Pinpoint the cell where the given text exists, returning its (X, Y) midpoint coordinate. 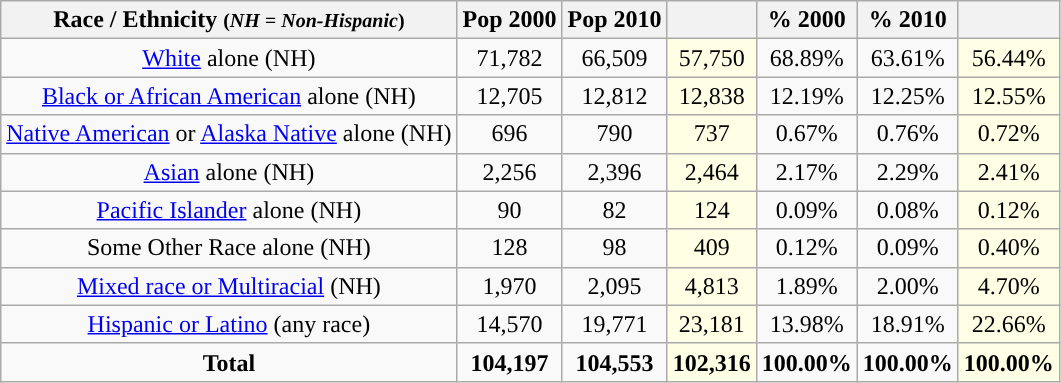
0.67% (806, 134)
Pacific Islander alone (NH) (229, 210)
57,750 (712, 58)
2,095 (614, 286)
696 (510, 134)
22.66% (1008, 324)
2.41% (1008, 172)
737 (712, 134)
Some Other Race alone (NH) (229, 248)
Pop 2010 (614, 20)
56.44% (1008, 58)
790 (614, 134)
2.00% (908, 286)
2.29% (908, 172)
12.19% (806, 96)
Pop 2000 (510, 20)
Native American or Alaska Native alone (NH) (229, 134)
68.89% (806, 58)
19,771 (614, 324)
1.89% (806, 286)
Total (229, 362)
4.70% (1008, 286)
12,838 (712, 96)
0.76% (908, 134)
104,553 (614, 362)
2.17% (806, 172)
2,256 (510, 172)
14,570 (510, 324)
12,705 (510, 96)
90 (510, 210)
Hispanic or Latino (any race) (229, 324)
0.08% (908, 210)
66,509 (614, 58)
% 2000 (806, 20)
409 (712, 248)
102,316 (712, 362)
124 (712, 210)
71,782 (510, 58)
White alone (NH) (229, 58)
2,396 (614, 172)
98 (614, 248)
2,464 (712, 172)
1,970 (510, 286)
12.55% (1008, 96)
128 (510, 248)
12,812 (614, 96)
13.98% (806, 324)
82 (614, 210)
0.72% (1008, 134)
Mixed race or Multiracial (NH) (229, 286)
23,181 (712, 324)
4,813 (712, 286)
104,197 (510, 362)
% 2010 (908, 20)
63.61% (908, 58)
18.91% (908, 324)
Asian alone (NH) (229, 172)
Race / Ethnicity (NH = Non-Hispanic) (229, 20)
Black or African American alone (NH) (229, 96)
0.40% (1008, 248)
12.25% (908, 96)
